Provide the (X, Y) coordinate of the cell's center where the given text is located.  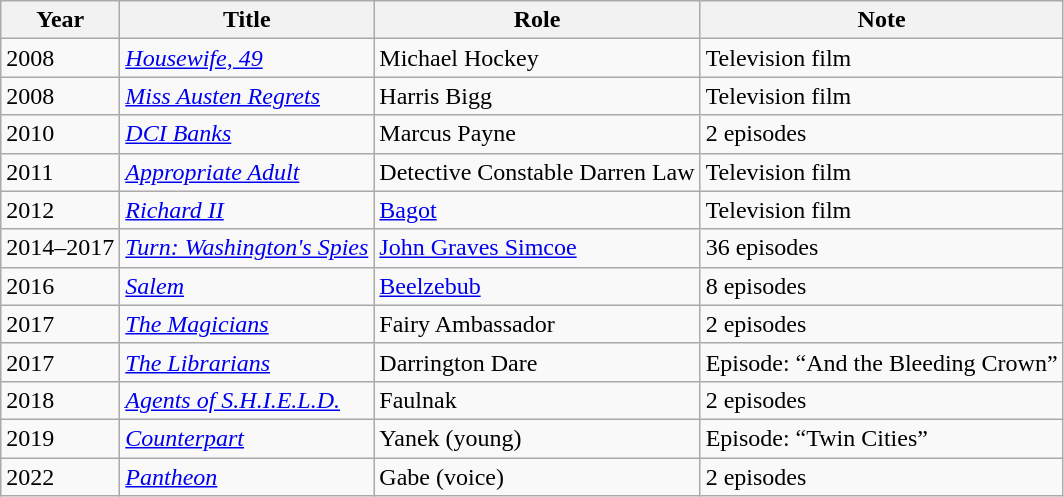
2018 (60, 400)
DCI Banks (247, 134)
Appropriate Adult (247, 172)
Title (247, 20)
The Magicians (247, 324)
John Graves Simcoe (537, 248)
2011 (60, 172)
2019 (60, 438)
2022 (60, 477)
Note (882, 20)
Faulnak (537, 400)
Fairy Ambassador (537, 324)
Darrington Dare (537, 362)
2012 (60, 210)
Counterpart (247, 438)
Beelzebub (537, 286)
Michael Hockey (537, 58)
2010 (60, 134)
Harris Bigg (537, 96)
Detective Constable Darren Law (537, 172)
The Librarians (247, 362)
2016 (60, 286)
2014–2017 (60, 248)
36 episodes (882, 248)
Housewife, 49 (247, 58)
Agents of S.H.I.E.L.D. (247, 400)
Episode: “And the Bleeding Crown” (882, 362)
Salem (247, 286)
Turn: Washington's Spies (247, 248)
Richard II (247, 210)
Role (537, 20)
Episode: “Twin Cities” (882, 438)
Miss Austen Regrets (247, 96)
Gabe (voice) (537, 477)
Bagot (537, 210)
Marcus Payne (537, 134)
Pantheon (247, 477)
8 episodes (882, 286)
Yanek (young) (537, 438)
Year (60, 20)
